Locate the cell with the specified text and output its [x, y] center coordinate. 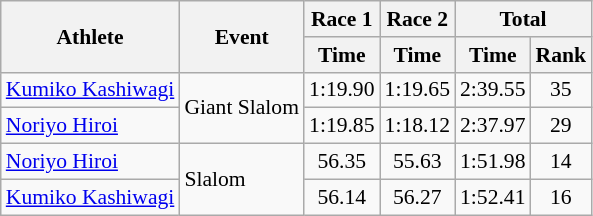
Rank [562, 55]
2:37.97 [492, 126]
Total [523, 19]
1:19.85 [342, 126]
16 [562, 197]
56.27 [418, 197]
Giant Slalom [242, 108]
1:18.12 [418, 126]
1:19.90 [342, 90]
56.14 [342, 197]
1:19.65 [418, 90]
2:39.55 [492, 90]
56.35 [342, 162]
1:52.41 [492, 197]
14 [562, 162]
Race 2 [418, 19]
35 [562, 90]
Slalom [242, 180]
55.63 [418, 162]
Athlete [90, 36]
Race 1 [342, 19]
29 [562, 126]
Event [242, 36]
1:51.98 [492, 162]
